Output the (X, Y) coordinate of the center of the cell containing the given text.  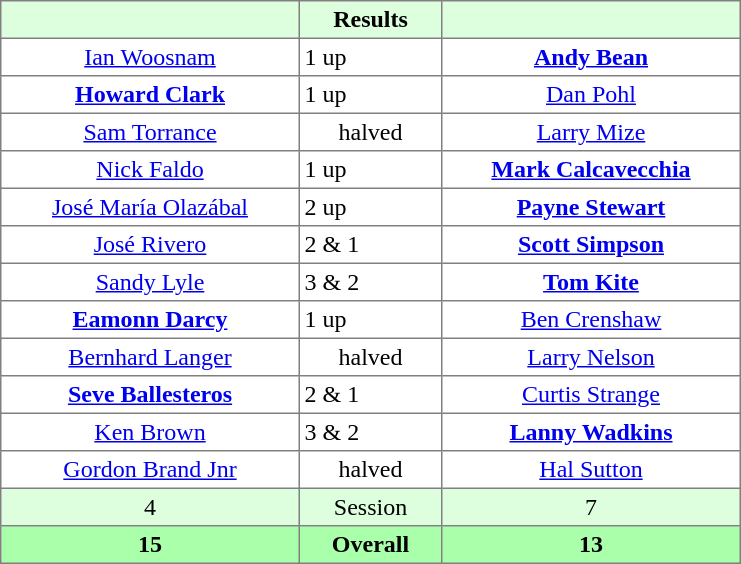
Tom Kite (591, 282)
Dan Pohl (591, 95)
Nick Faldo (150, 170)
Sandy Lyle (150, 282)
José María Olazábal (150, 207)
Bernhard Langer (150, 357)
Gordon Brand Jnr (150, 470)
Curtis Strange (591, 395)
Andy Bean (591, 57)
Session (370, 507)
Eamonn Darcy (150, 320)
Ian Woosnam (150, 57)
7 (591, 507)
José Rivero (150, 245)
Larry Nelson (591, 357)
13 (591, 545)
2 up (370, 207)
Larry Mize (591, 132)
Lanny Wadkins (591, 432)
Scott Simpson (591, 245)
Mark Calcavecchia (591, 170)
4 (150, 507)
Howard Clark (150, 95)
Overall (370, 545)
Ken Brown (150, 432)
15 (150, 545)
Results (370, 20)
Hal Sutton (591, 470)
Seve Ballesteros (150, 395)
Payne Stewart (591, 207)
Ben Crenshaw (591, 320)
Sam Torrance (150, 132)
